Provide the (X, Y) coordinate of the cell's center where the given text is located.  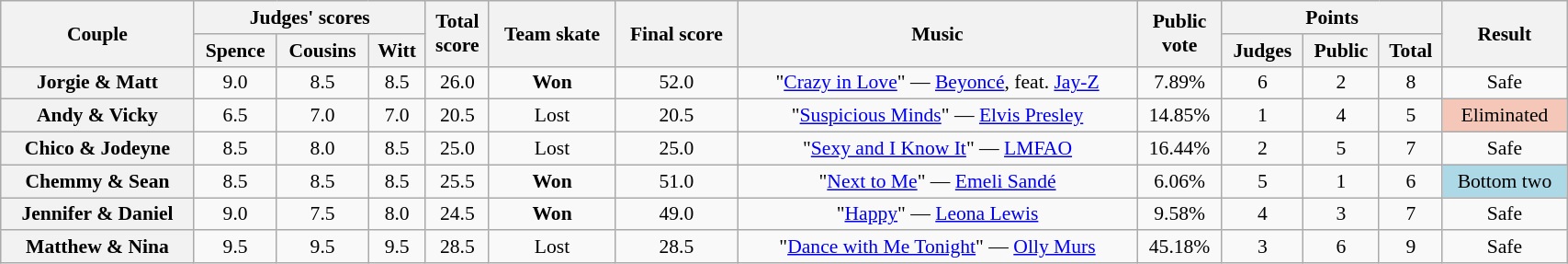
14.85% (1179, 116)
Jennifer & Daniel (97, 214)
16.44% (1179, 149)
Matthew & Nina (97, 247)
"Sexy and I Know It" — LMFAO (937, 149)
8 (1411, 83)
6.5 (235, 116)
Team skate (551, 33)
Result (1505, 33)
Chico & Jodeyne (97, 149)
26.0 (457, 83)
9.58% (1179, 214)
Couple (97, 33)
Judges' scores (310, 17)
Totalscore (457, 33)
Total (1411, 51)
24.5 (457, 214)
"Crazy in Love" — Beyoncé, feat. Jay-Z (937, 83)
6.06% (1179, 181)
Public (1341, 51)
Andy & Vicky (97, 116)
Cousins (322, 51)
9 (1411, 247)
45.18% (1179, 247)
Publicvote (1179, 33)
Chemmy & Sean (97, 181)
"Happy" — Leona Lewis (937, 214)
52.0 (676, 83)
"Next to Me" — Emeli Sandé (937, 181)
51.0 (676, 181)
49.0 (676, 214)
Points (1332, 17)
Final score (676, 33)
7.5 (322, 214)
7.89% (1179, 83)
Bottom two (1505, 181)
Witt (397, 51)
25.5 (457, 181)
Jorgie & Matt (97, 83)
"Dance with Me Tonight" — Olly Murs (937, 247)
"Suspicious Minds" — Elvis Presley (937, 116)
Eliminated (1505, 116)
Spence (235, 51)
Judges (1262, 51)
Music (937, 33)
